Pinpoint the cell where the given text exists, returning its (x, y) midpoint coordinate. 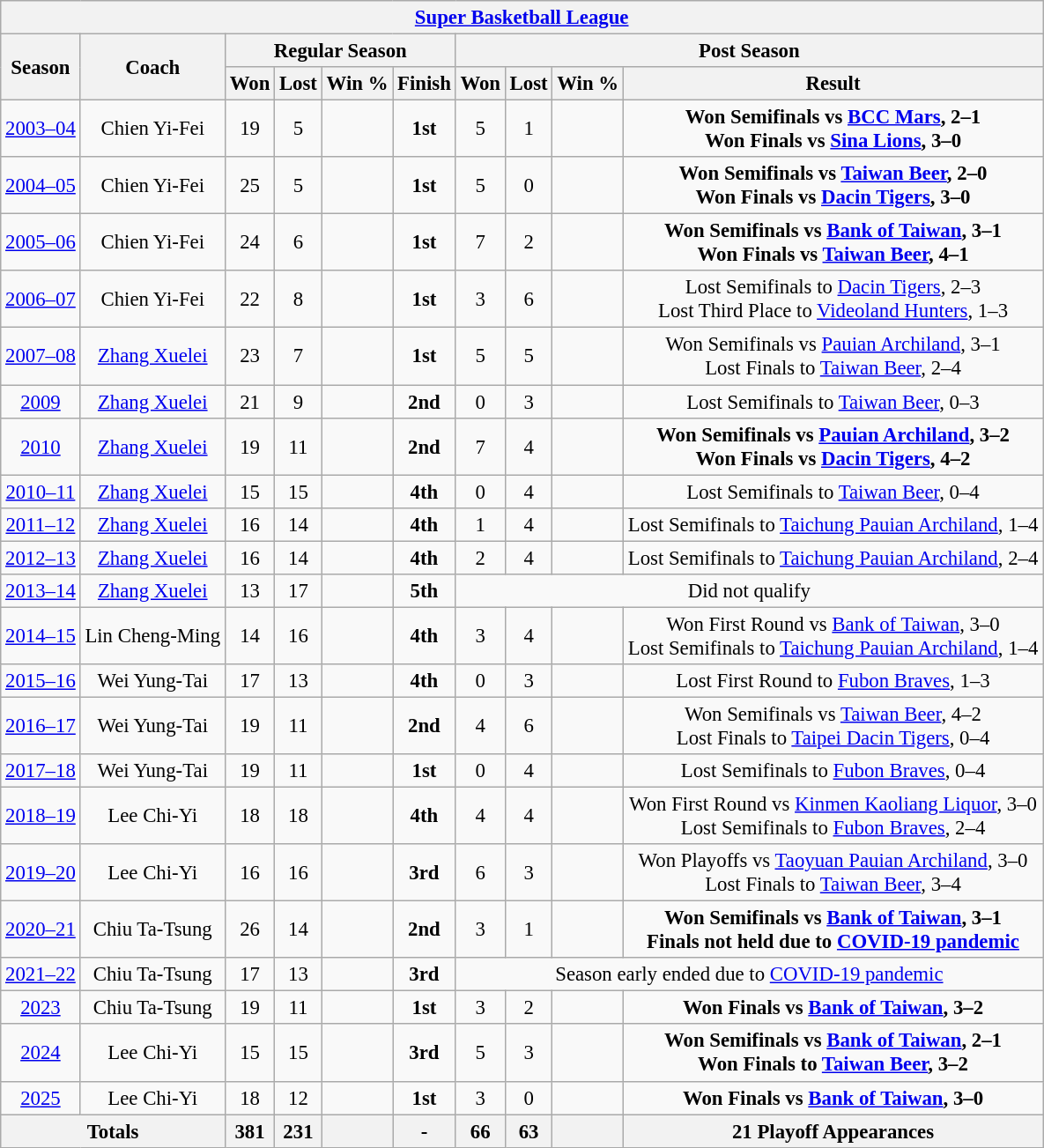
9 (299, 402)
Totals (113, 1131)
2010 (41, 446)
21 (249, 402)
Won Semifinals vs Taiwan Beer, 2–0Won Finals vs Dacin Tigers, 3–0 (833, 185)
Lost Semifinals to Fubon Braves, 0–4 (833, 771)
Won Semifinals vs Taiwan Beer, 4–2Lost Finals to Taipei Dacin Tigers, 0–4 (833, 726)
Won First Round vs Bank of Taiwan, 3–0Lost Semifinals to Taichung Pauian Archiland, 1–4 (833, 636)
26 (249, 930)
2011–12 (41, 524)
2003–04 (41, 129)
5th (425, 591)
2020–21 (41, 930)
Did not qualify (749, 591)
2018–19 (41, 816)
8 (299, 300)
Lost Semifinals to Taiwan Beer, 0–4 (833, 492)
Season (41, 67)
Won Semifinals vs BCC Mars, 2–1Won Finals vs Sina Lions, 3–0 (833, 129)
22 (249, 300)
2006–07 (41, 300)
2012–13 (41, 558)
2024 (41, 1054)
Finish (425, 84)
24 (249, 243)
381 (249, 1131)
Post Season (749, 51)
- (425, 1131)
12 (299, 1098)
Won Playoffs vs Taoyuan Pauian Archiland, 3–0Lost Finals to Taiwan Beer, 3–4 (833, 872)
2010–11 (41, 492)
Won Semifinals vs Bank of Taiwan, 3–1Finals not held due to COVID-19 pandemic (833, 930)
Won Finals vs Bank of Taiwan, 3–2 (833, 1008)
2017–18 (41, 771)
Super Basketball League (522, 18)
Lost First Round to Fubon Braves, 1–3 (833, 681)
2021–22 (41, 974)
Regular Season (340, 51)
21 Playoff Appearances (833, 1131)
2005–06 (41, 243)
Lost Semifinals to Taichung Pauian Archiland, 1–4 (833, 524)
Coach (152, 67)
25 (249, 185)
2013–14 (41, 591)
2016–17 (41, 726)
66 (480, 1131)
23 (249, 356)
Won Semifinals vs Bank of Taiwan, 3–1Won Finals vs Taiwan Beer, 4–1 (833, 243)
2025 (41, 1098)
Result (833, 84)
2009 (41, 402)
Won Semifinals vs Bank of Taiwan, 2–1 Won Finals to Taiwan Beer, 3–2 (833, 1054)
2014–15 (41, 636)
Won Semifinals vs Pauian Archiland, 3–1Lost Finals to Taiwan Beer, 2–4 (833, 356)
Season early ended due to COVID-19 pandemic (749, 974)
Won Finals vs Bank of Taiwan, 3–0 (833, 1098)
Lost Semifinals to Taichung Pauian Archiland, 2–4 (833, 558)
2015–16 (41, 681)
231 (299, 1131)
2019–20 (41, 872)
2007–08 (41, 356)
Won First Round vs Kinmen Kaoliang Liquor, 3–0Lost Semifinals to Fubon Braves, 2–4 (833, 816)
63 (529, 1131)
2023 (41, 1008)
Lin Cheng-Ming (152, 636)
2004–05 (41, 185)
Lost Semifinals to Taiwan Beer, 0–3 (833, 402)
Won Semifinals vs Pauian Archiland, 3–2Won Finals vs Dacin Tigers, 4–2 (833, 446)
Lost Semifinals to Dacin Tigers, 2–3Lost Third Place to Videoland Hunters, 1–3 (833, 300)
